Identify which cell holds the provided text, then report its [x, y] central coordinate. 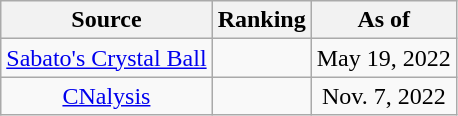
Ranking [262, 20]
Source [106, 20]
Nov. 7, 2022 [384, 96]
CNalysis [106, 96]
As of [384, 20]
Sabato's Crystal Ball [106, 58]
May 19, 2022 [384, 58]
